Pinpoint the cell where the given text exists, returning its [X, Y] midpoint coordinate. 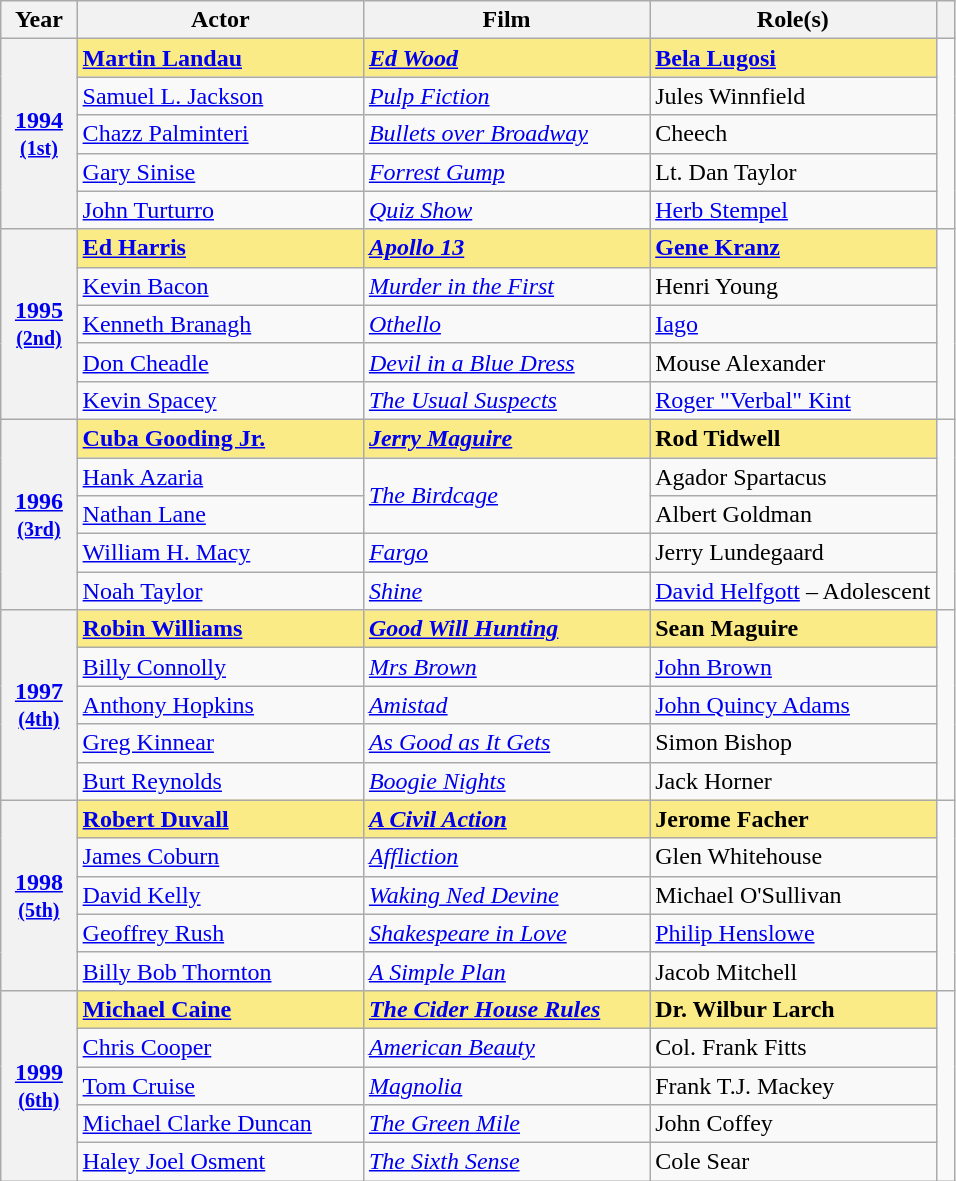
Mrs Brown [506, 667]
David Kelly [220, 895]
Fargo [506, 553]
Rod Tidwell [793, 438]
Boogie Nights [506, 781]
Nathan Lane [220, 515]
Forrest Gump [506, 172]
John Coffey [793, 1124]
Jack Horner [793, 781]
Chazz Palminteri [220, 134]
The Usual Suspects [506, 400]
Gene Kranz [793, 248]
Ed Harris [220, 248]
Film [506, 20]
Philip Henslowe [793, 933]
James Coburn [220, 857]
David Helfgott – Adolescent [793, 591]
Simon Bishop [793, 743]
Kevin Spacey [220, 400]
Kevin Bacon [220, 286]
Kenneth Branagh [220, 324]
Dr. Wilbur Larch [793, 1009]
Geoffrey Rush [220, 933]
Jacob Mitchell [793, 971]
Good Will Hunting [506, 629]
1994(1st) [39, 134]
Cheech [793, 134]
Amistad [506, 705]
Hank Azaria [220, 477]
Michael Clarke Duncan [220, 1124]
Michael O'Sullivan [793, 895]
John Quincy Adams [793, 705]
1996(3rd) [39, 514]
Jules Winnfield [793, 96]
1999(6th) [39, 1085]
As Good as It Gets [506, 743]
Billy Bob Thornton [220, 971]
Waking Ned Devine [506, 895]
Mouse Alexander [793, 362]
Glen Whitehouse [793, 857]
Michael Caine [220, 1009]
Robin Williams [220, 629]
Anthony Hopkins [220, 705]
Agador Spartacus [793, 477]
Iago [793, 324]
Actor [220, 20]
Devil in a Blue Dress [506, 362]
Shine [506, 591]
Billy Connolly [220, 667]
Martin Landau [220, 58]
William H. Macy [220, 553]
Magnolia [506, 1085]
Apollo 13 [506, 248]
1997(4th) [39, 705]
Tom Cruise [220, 1085]
Gary Sinise [220, 172]
1995(2nd) [39, 324]
Year [39, 20]
Roger "Verbal" Kint [793, 400]
Ed Wood [506, 58]
Murder in the First [506, 286]
A Civil Action [506, 819]
Robert Duvall [220, 819]
Jerome Facher [793, 819]
Jerry Maguire [506, 438]
The Green Mile [506, 1124]
Sean Maguire [793, 629]
Shakespeare in Love [506, 933]
Lt. Dan Taylor [793, 172]
Pulp Fiction [506, 96]
Bela Lugosi [793, 58]
Greg Kinnear [220, 743]
Haley Joel Osment [220, 1162]
American Beauty [506, 1047]
Quiz Show [506, 210]
Don Cheadle [220, 362]
Affliction [506, 857]
A Simple Plan [506, 971]
Cole Sear [793, 1162]
Frank T.J. Mackey [793, 1085]
Noah Taylor [220, 591]
Albert Goldman [793, 515]
John Turturro [220, 210]
Jerry Lundegaard [793, 553]
Role(s) [793, 20]
Burt Reynolds [220, 781]
Herb Stempel [793, 210]
Bullets over Broadway [506, 134]
The Birdcage [506, 496]
Henri Young [793, 286]
Chris Cooper [220, 1047]
Othello [506, 324]
Cuba Gooding Jr. [220, 438]
The Sixth Sense [506, 1162]
Col. Frank Fitts [793, 1047]
Samuel L. Jackson [220, 96]
John Brown [793, 667]
1998(5th) [39, 895]
The Cider House Rules [506, 1009]
